Locate the cell with the specified text and output its [x, y] center coordinate. 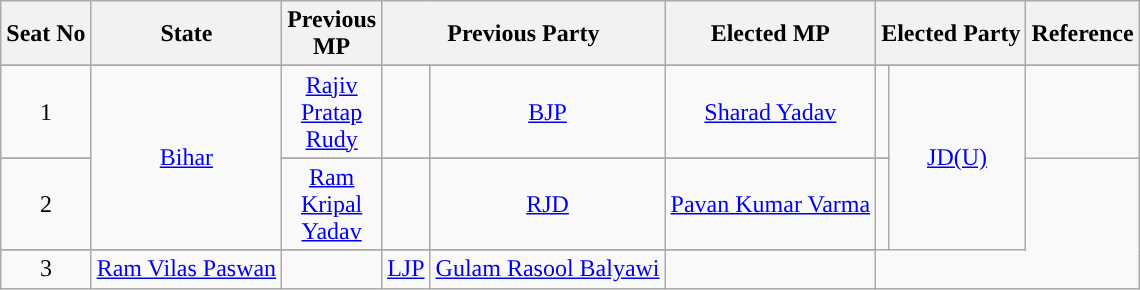
Sharad Yadav [770, 112]
Reference [1082, 34]
RJD [548, 204]
Bihar [186, 158]
Seat No [46, 34]
1 [46, 112]
BJP [548, 112]
Pavan Kumar Varma [770, 204]
Elected MP [770, 34]
Rajiv Pratap Rudy [332, 112]
State [186, 34]
Ram Vilas Paswan [186, 269]
Previous Party [524, 34]
2 [46, 204]
Gulam Rasool Balyawi [548, 269]
Previous MP [332, 34]
JD(U) [957, 158]
Elected Party [951, 34]
LJP [406, 269]
Ram Kripal Yadav [332, 204]
3 [46, 269]
